Detect which cell encompasses the target text, then output its [x, y] center coordinate. 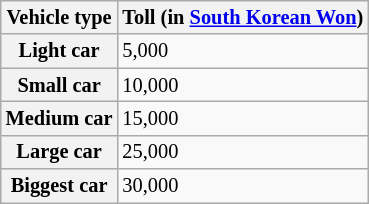
Toll (in South Korean Won) [242, 17]
5,000 [242, 51]
10,000 [242, 85]
Small car [60, 85]
30,000 [242, 186]
Vehicle type [60, 17]
25,000 [242, 152]
Biggest car [60, 186]
Light car [60, 51]
Large car [60, 152]
15,000 [242, 118]
Medium car [60, 118]
